Search for the cell housing the specified text and yield its [x, y] center coordinate. 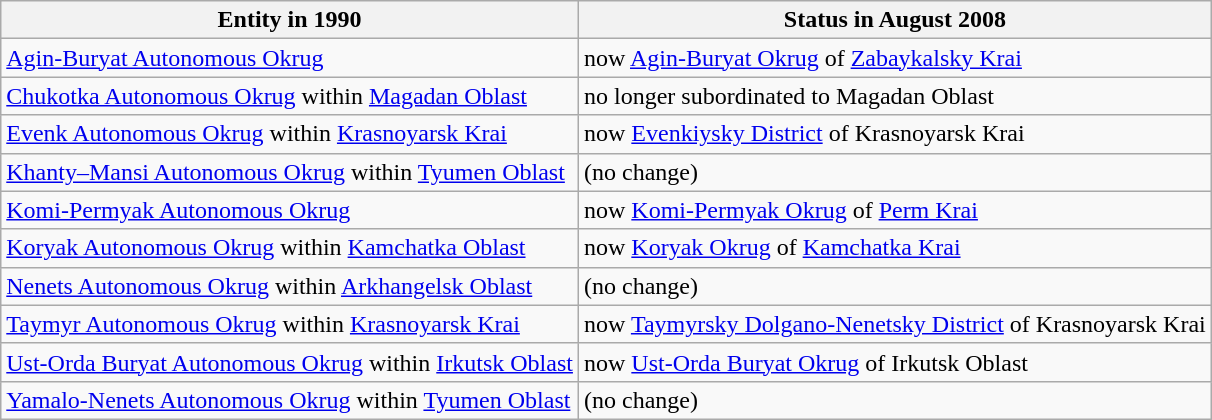
now Agin-Buryat Okrug of Zabaykalsky Krai [894, 58]
Entity in 1990 [290, 20]
now Ust-Orda Buryat Okrug of Irkutsk Oblast [894, 362]
Status in August 2008 [894, 20]
Agin-Buryat Autonomous Okrug [290, 58]
Evenk Autonomous Okrug within Krasnoyarsk Krai [290, 134]
Komi-Permyak Autonomous Okrug [290, 210]
now Taymyrsky Dolgano-Nenetsky District of Krasnoyarsk Krai [894, 324]
now Koryak Okrug of Kamchatka Krai [894, 248]
now Komi-Permyak Okrug of Perm Krai [894, 210]
Ust-Orda Buryat Autonomous Okrug within Irkutsk Oblast [290, 362]
now Evenkiysky District of Krasnoyarsk Krai [894, 134]
Khanty–Mansi Autonomous Okrug within Tyumen Oblast [290, 172]
no longer subordinated to Magadan Oblast [894, 96]
Nenets Autonomous Okrug within Arkhangelsk Oblast [290, 286]
Chukotka Autonomous Okrug within Magadan Oblast [290, 96]
Taymyr Autonomous Okrug within Krasnoyarsk Krai [290, 324]
Koryak Autonomous Okrug within Kamchatka Oblast [290, 248]
Yamalo-Nenets Autonomous Okrug within Tyumen Oblast [290, 400]
